Extract the [X, Y] coordinate from the center of the cell holding the provided text.  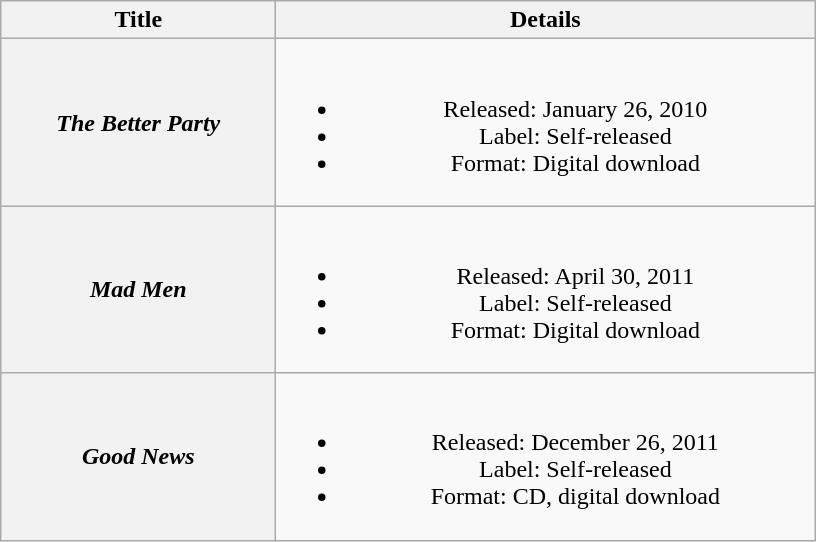
Good News [138, 456]
Mad Men [138, 290]
The Better Party [138, 122]
Released: January 26, 2010Label: Self-releasedFormat: Digital download [546, 122]
Title [138, 20]
Released: December 26, 2011Label: Self-releasedFormat: CD, digital download [546, 456]
Details [546, 20]
Released: April 30, 2011Label: Self-releasedFormat: Digital download [546, 290]
